Locate the cell with the specified text and output its (x, y) center coordinate. 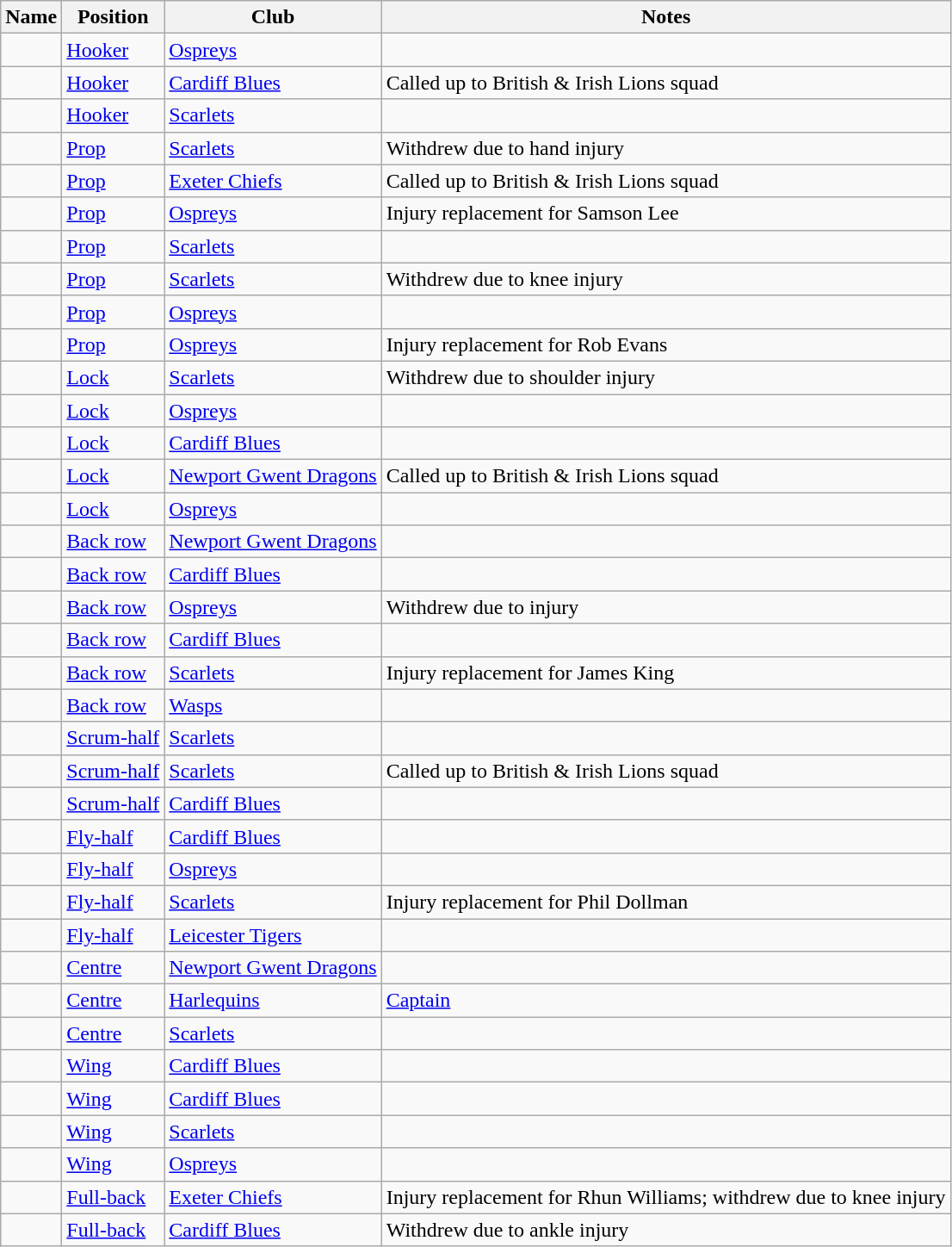
Leicester Tigers (273, 934)
Withdrew due to shoulder injury (666, 377)
Withdrew due to hand injury (666, 148)
Injury replacement for Rob Evans (666, 344)
Harlequins (273, 1001)
Wasps (273, 705)
Notes (666, 17)
Withdrew due to knee injury (666, 279)
Position (114, 17)
Withdrew due to ankle injury (666, 1230)
Injury replacement for Samson Lee (666, 214)
Captain (666, 1001)
Injury replacement for Rhun Williams; withdrew due to knee injury (666, 1197)
Club (273, 17)
Injury replacement for James King (666, 673)
Injury replacement for Phil Dollman (666, 902)
Name (31, 17)
Withdrew due to injury (666, 607)
